Scan for the cell matching the given text and deliver its (X, Y) coordinate at center. 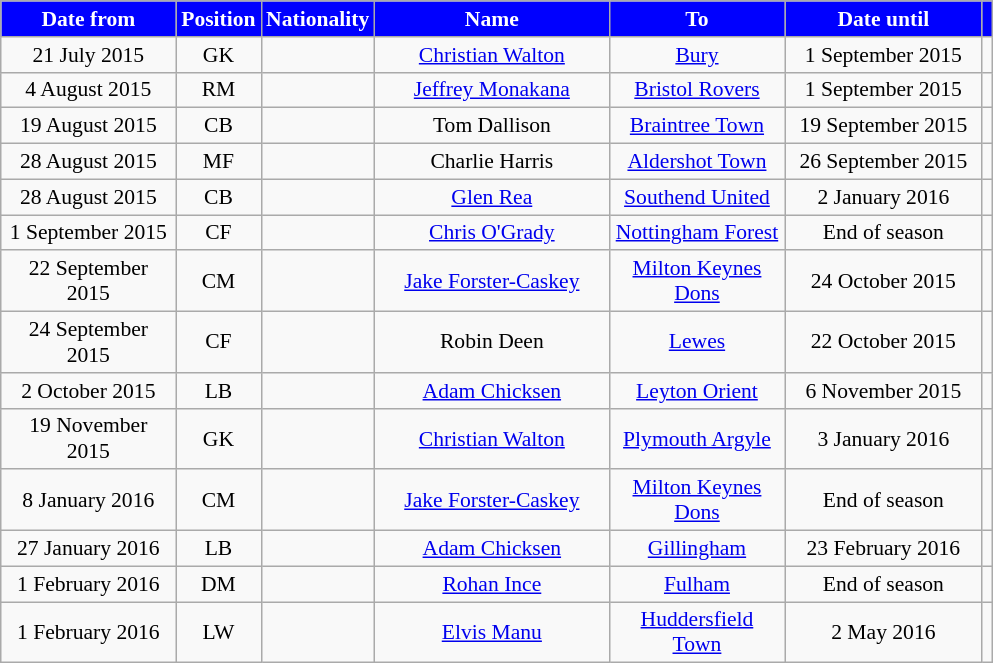
Date until (884, 19)
DM (218, 584)
2 January 2016 (884, 197)
Jeffrey Monakana (492, 90)
24 September 2015 (88, 342)
LW (218, 632)
Lewes (696, 342)
Leyton Orient (696, 391)
Nottingham Forest (696, 233)
Position (218, 19)
19 September 2015 (884, 126)
26 September 2015 (884, 162)
Plymouth Argyle (696, 438)
Gillingham (696, 549)
8 January 2016 (88, 500)
2 October 2015 (88, 391)
3 January 2016 (884, 438)
19 November 2015 (88, 438)
Glen Rea (492, 197)
27 January 2016 (88, 549)
Aldershot Town (696, 162)
Bury (696, 55)
Rohan Ince (492, 584)
Bristol Rovers (696, 90)
RM (218, 90)
22 October 2015 (884, 342)
Fulham (696, 584)
To (696, 19)
21 July 2015 (88, 55)
Charlie Harris (492, 162)
6 November 2015 (884, 391)
Tom Dallison (492, 126)
MF (218, 162)
Southend United (696, 197)
4 August 2015 (88, 90)
Nationality (318, 19)
22 September 2015 (88, 282)
24 October 2015 (884, 282)
Robin Deen (492, 342)
Elvis Manu (492, 632)
Date from (88, 19)
Name (492, 19)
19 August 2015 (88, 126)
Chris O'Grady (492, 233)
Braintree Town (696, 126)
2 May 2016 (884, 632)
23 February 2016 (884, 549)
Huddersfield Town (696, 632)
